Extract the [X, Y] coordinate from the center of the cell holding the provided text.  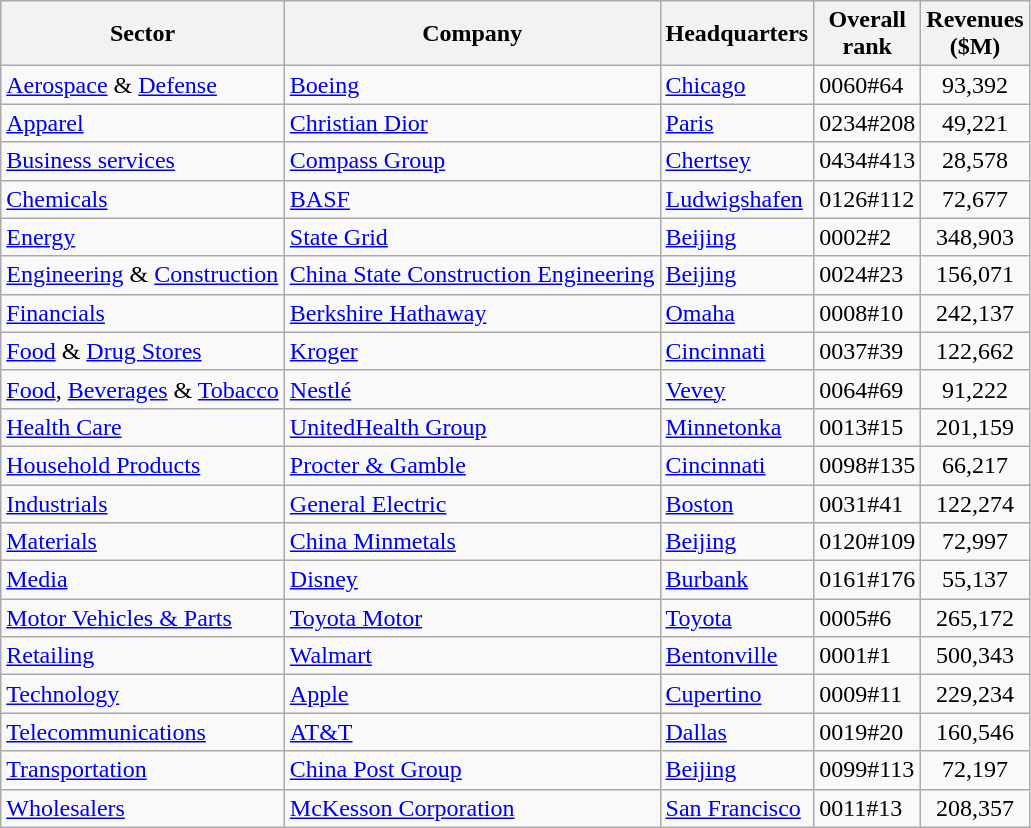
China Post Group [472, 770]
Business services [143, 161]
China State Construction Engineering [472, 275]
Vevey [737, 389]
0060#64 [868, 85]
UnitedHealth Group [472, 427]
55,137 [975, 580]
Procter & Gamble [472, 465]
Apparel [143, 123]
0005#6 [868, 618]
Food, Beverages & Tobacco [143, 389]
Paris [737, 123]
Walmart [472, 656]
0009#11 [868, 694]
Ludwigshafen [737, 199]
160,546 [975, 732]
Materials [143, 542]
Burbank [737, 580]
0098#135 [868, 465]
Retailing [143, 656]
0019#20 [868, 732]
Berkshire Hathaway [472, 313]
0031#41 [868, 503]
Chicago [737, 85]
State Grid [472, 237]
0002#2 [868, 237]
229,234 [975, 694]
Aerospace & Defense [143, 85]
91,222 [975, 389]
242,137 [975, 313]
500,343 [975, 656]
49,221 [975, 123]
Motor Vehicles & Parts [143, 618]
0099#113 [868, 770]
0001#1 [868, 656]
72,677 [975, 199]
Kroger [472, 351]
Wholesalers [143, 808]
Chertsey [737, 161]
348,903 [975, 237]
Industrials [143, 503]
Headquarters [737, 34]
Energy [143, 237]
Chemicals [143, 199]
McKesson Corporation [472, 808]
72,197 [975, 770]
122,662 [975, 351]
Apple [472, 694]
93,392 [975, 85]
156,071 [975, 275]
Toyota [737, 618]
Cupertino [737, 694]
Revenues ($M) [975, 34]
Food & Drug Stores [143, 351]
Omaha [737, 313]
28,578 [975, 161]
Toyota Motor [472, 618]
Telecommunications [143, 732]
China Minmetals [472, 542]
Disney [472, 580]
0008#10 [868, 313]
Minnetonka [737, 427]
0013#15 [868, 427]
0037#39 [868, 351]
Company [472, 34]
Health Care [143, 427]
Dallas [737, 732]
201,159 [975, 427]
0120#109 [868, 542]
66,217 [975, 465]
Financials [143, 313]
265,172 [975, 618]
Engineering & Construction [143, 275]
Household Products [143, 465]
0161#176 [868, 580]
Media [143, 580]
San Francisco [737, 808]
208,357 [975, 808]
0126#112 [868, 199]
0024#23 [868, 275]
0434#413 [868, 161]
Technology [143, 694]
0064#69 [868, 389]
Compass Group [472, 161]
Nestlé [472, 389]
Boeing [472, 85]
Overall rank [868, 34]
0234#208 [868, 123]
AT&T [472, 732]
BASF [472, 199]
Christian Dior [472, 123]
Boston [737, 503]
Bentonville [737, 656]
Sector [143, 34]
0011#13 [868, 808]
Transportation [143, 770]
72,997 [975, 542]
General Electric [472, 503]
122,274 [975, 503]
